Determine the [X, Y] coordinate at the center of the cell enclosing the given text.  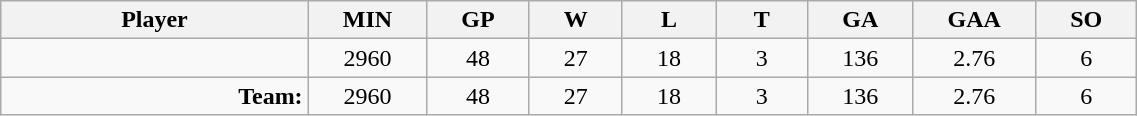
Player [154, 20]
W [576, 20]
T [762, 20]
MIN [368, 20]
GAA [974, 20]
GA [860, 20]
GP [478, 20]
L [668, 20]
Team: [154, 96]
SO [1086, 20]
